Pinpoint the cell where the given text exists, returning its [X, Y] midpoint coordinate. 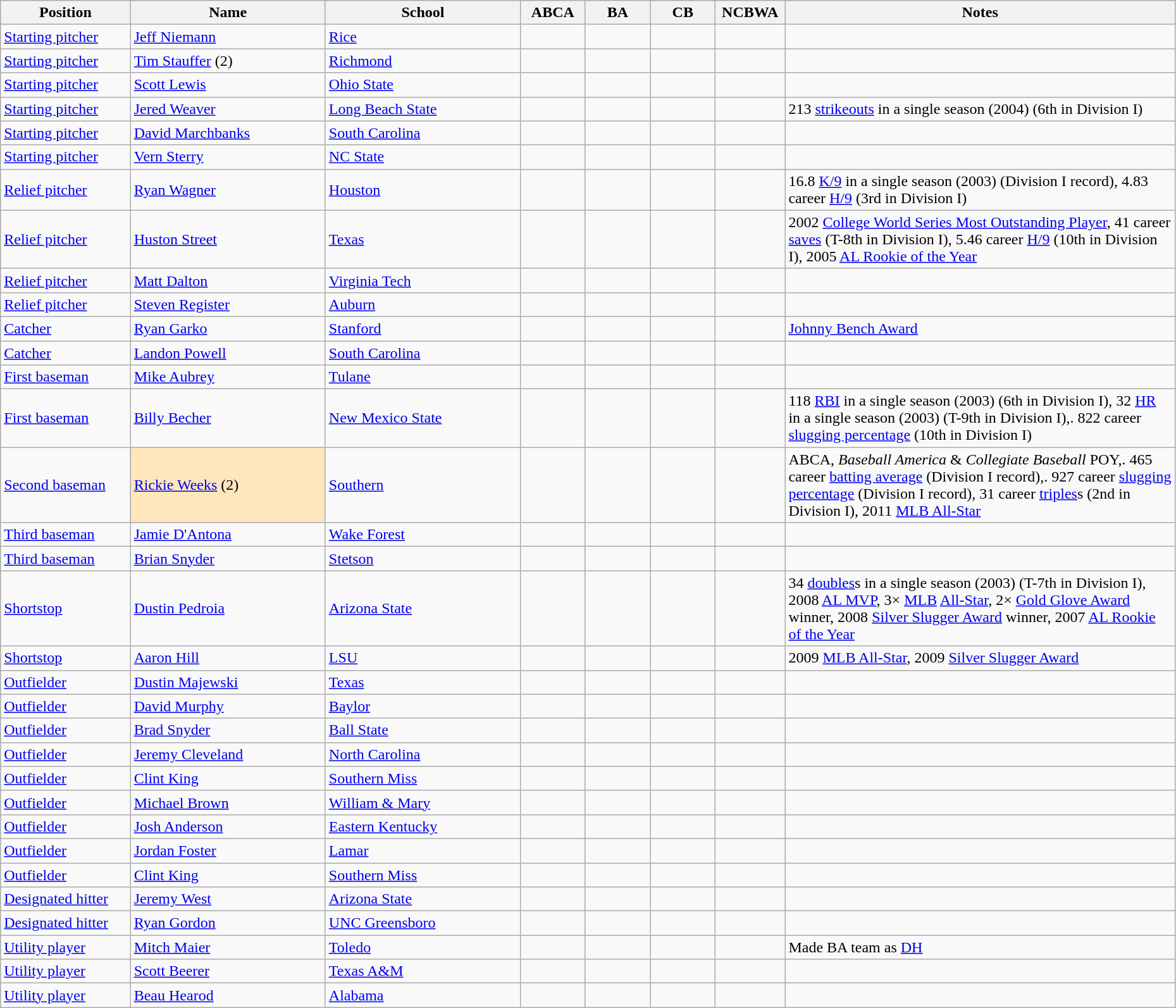
Michael Brown [228, 802]
Eastern Kentucky [423, 826]
William & Mary [423, 802]
Wake Forest [423, 535]
Landon Powell [228, 352]
Brad Snyder [228, 730]
Jeff Niemann [228, 37]
Dustin Pedroia [228, 609]
Rickie Weeks (2) [228, 485]
Jordan Foster [228, 850]
David Marchbanks [228, 133]
Rice [423, 37]
Second baseman [66, 485]
Richmond [423, 61]
Tim Stauffer (2) [228, 61]
Beau Hearod [228, 995]
Steven Register [228, 304]
Virginia Tech [423, 280]
Mitch Maier [228, 947]
Huston Street [228, 239]
Ryan Gordon [228, 923]
Matt Dalton [228, 280]
North Carolina [423, 754]
Dustin Majewski [228, 682]
School [423, 13]
Ohio State [423, 85]
UNC Greensboro [423, 923]
Tulane [423, 377]
Houston [423, 190]
Ryan Wagner [228, 190]
Toledo [423, 947]
Mike Aubrey [228, 377]
New Mexico State [423, 418]
Ryan Garko [228, 328]
CB [683, 13]
213 strikeouts in a single season (2004) (6th in Division I) [980, 109]
Ball State [423, 730]
Scott Lewis [228, 85]
BA [617, 13]
Lamar [423, 850]
Southern [423, 485]
Made BA team as DH [980, 947]
2009 MLB All-Star, 2009 Silver Slugger Award [980, 658]
Auburn [423, 304]
Alabama [423, 995]
ABCA [553, 13]
Johnny Bench Award [980, 328]
David Murphy [228, 706]
16.8 K/9 in a single season (2003) (Division I record), 4.83 career H/9 (3rd in Division I) [980, 190]
NCBWA [750, 13]
Jeremy West [228, 899]
Billy Becher [228, 418]
Brian Snyder [228, 559]
Name [228, 13]
Vern Sterry [228, 157]
Long Beach State [423, 109]
Stetson [423, 559]
LSU [423, 658]
Stanford [423, 328]
Notes [980, 13]
Josh Anderson [228, 826]
Jered Weaver [228, 109]
Jeremy Cleveland [228, 754]
NC State [423, 157]
Baylor [423, 706]
Position [66, 13]
Texas A&M [423, 971]
Scott Beerer [228, 971]
Aaron Hill [228, 658]
Jamie D'Antona [228, 535]
